Determine the (x, y) coordinate at the center of the cell enclosing the given text.  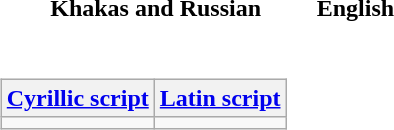
Latin script (220, 98)
Cyrillic script (78, 98)
